Return [X, Y] of the center of cell containing provided text 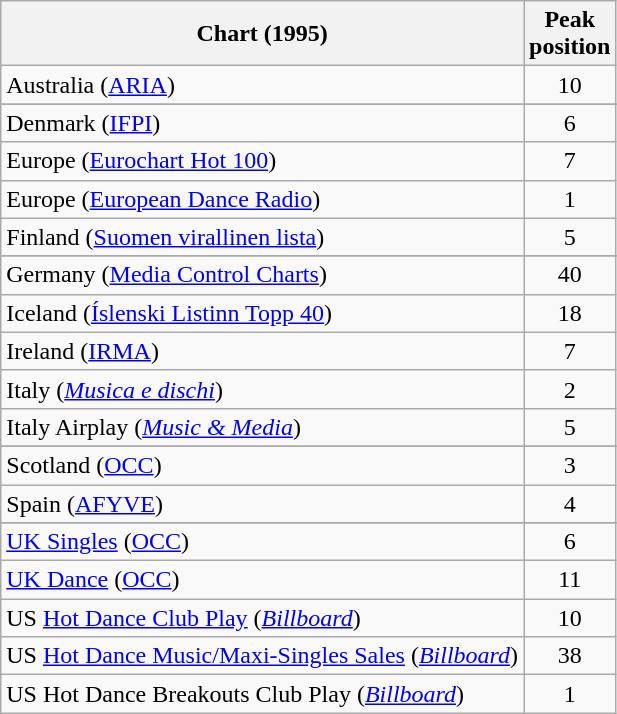
Iceland (Íslenski Listinn Topp 40) [262, 313]
US Hot Dance Music/Maxi-Singles Sales (Billboard) [262, 656]
US Hot Dance Club Play (Billboard) [262, 618]
Italy Airplay (Music & Media) [262, 427]
38 [570, 656]
3 [570, 465]
Europe (Eurochart Hot 100) [262, 161]
Peakposition [570, 34]
Germany (Media Control Charts) [262, 275]
Italy (Musica e dischi) [262, 389]
2 [570, 389]
UK Singles (OCC) [262, 542]
Chart (1995) [262, 34]
Denmark (IFPI) [262, 123]
11 [570, 580]
4 [570, 503]
Ireland (IRMA) [262, 351]
Europe (European Dance Radio) [262, 199]
UK Dance (OCC) [262, 580]
US Hot Dance Breakouts Club Play (Billboard) [262, 694]
Finland (Suomen virallinen lista) [262, 237]
18 [570, 313]
40 [570, 275]
Australia (ARIA) [262, 85]
Scotland (OCC) [262, 465]
Spain (AFYVE) [262, 503]
